From the cell containing the given text, extract its center point as (X, Y) coordinate. 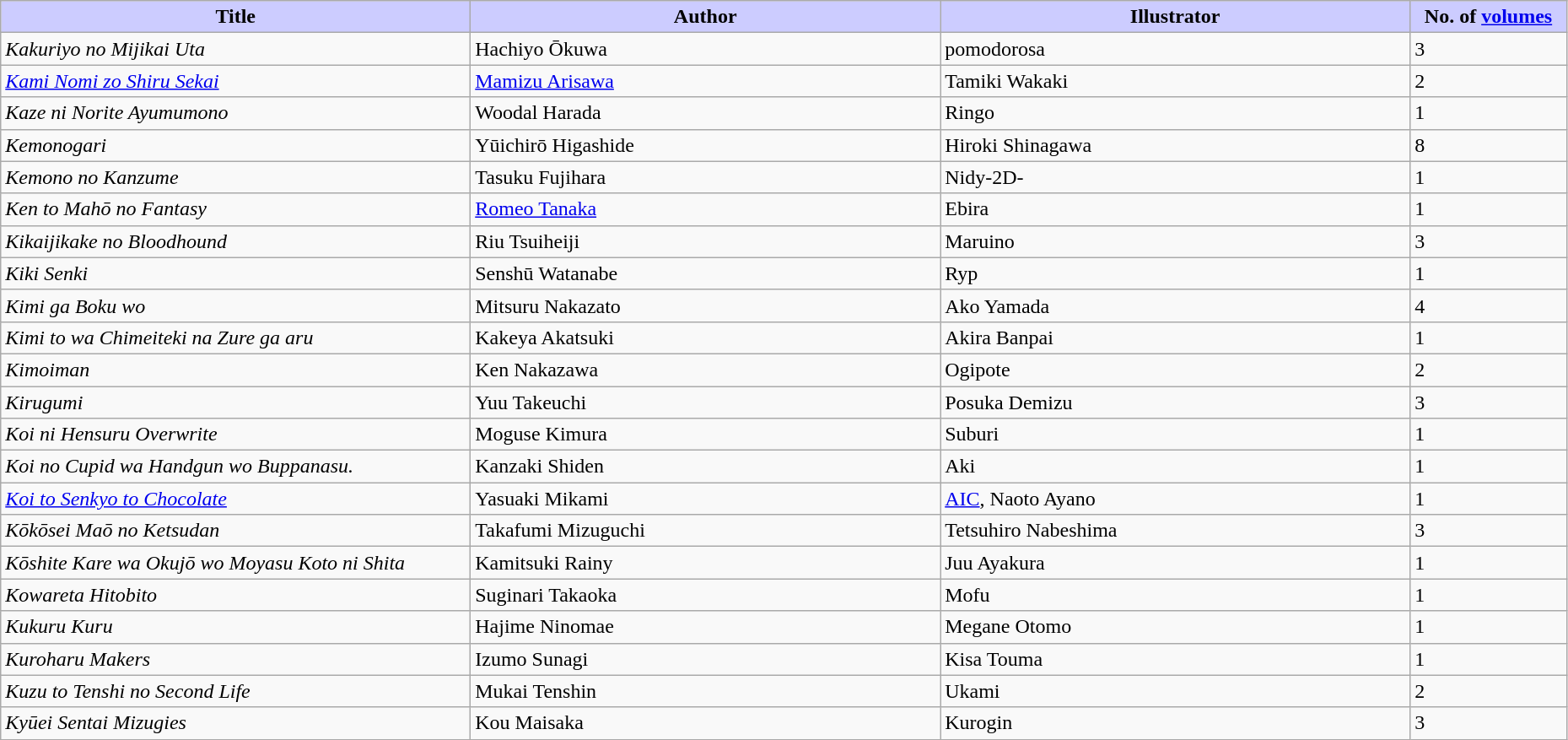
Ogipote (1176, 370)
Kou Maisaka (705, 723)
Kaze ni Norite Ayumumono (236, 113)
Kemonogari (236, 145)
Kuzu to Tenshi no Second Life (236, 691)
Kyūei Sentai Mizugies (236, 723)
Mamizu Arisawa (705, 81)
Kikaijikake no Bloodhound (236, 241)
Kimi ga Boku wo (236, 305)
Koi ni Hensuru Overwrite (236, 435)
Kamitsuki Rainy (705, 563)
Moguse Kimura (705, 435)
Mitsuru Nakazato (705, 305)
Author (705, 17)
Senshū Watanabe (705, 273)
Kuroharu Makers (236, 659)
Kanzaki Shiden (705, 467)
No. of volumes (1489, 17)
Kurogin (1176, 723)
Aki (1176, 467)
Ken Nakazawa (705, 370)
Hachiyo Ōkuwa (705, 49)
Kami Nomi zo Shiru Sekai (236, 81)
4 (1489, 305)
Ken to Mahō no Fantasy (236, 209)
Nidy-2D- (1176, 177)
Tetsuhiro Nabeshima (1176, 531)
Mukai Tenshin (705, 691)
Ryp (1176, 273)
Kukuru Kuru (236, 627)
Kōshite Kare wa Okujō wo Moyasu Koto ni Shita (236, 563)
Yūichirō Higashide (705, 145)
Kimi to wa Chimeiteki na Zure ga aru (236, 338)
Kiki Senki (236, 273)
Ukami (1176, 691)
Ringo (1176, 113)
Akira Banpai (1176, 338)
Romeo Tanaka (705, 209)
Kirugumi (236, 402)
Yuu Takeuchi (705, 402)
Koi to Senkyo to Chocolate (236, 499)
Kakuriyo no Mijikai Uta (236, 49)
Kimoiman (236, 370)
AIC, Naoto Ayano (1176, 499)
Hajime Ninomae (705, 627)
Tasuku Fujihara (705, 177)
Ako Yamada (1176, 305)
Mofu (1176, 595)
Koi no Cupid wa Handgun wo Buppanasu. (236, 467)
Suburi (1176, 435)
Tamiki Wakaki (1176, 81)
Ebira (1176, 209)
Kemono no Kanzume (236, 177)
Illustrator (1176, 17)
Megane Otomo (1176, 627)
Posuka Demizu (1176, 402)
Yasuaki Mikami (705, 499)
Title (236, 17)
pomodorosa (1176, 49)
8 (1489, 145)
Juu Ayakura (1176, 563)
Kakeya Akatsuki (705, 338)
Woodal Harada (705, 113)
Izumo Sunagi (705, 659)
Kowareta Hitobito (236, 595)
Maruino (1176, 241)
Kisa Touma (1176, 659)
Hiroki Shinagawa (1176, 145)
Suginari Takaoka (705, 595)
Kōkōsei Maō no Ketsudan (236, 531)
Takafumi Mizuguchi (705, 531)
Riu Tsuiheiji (705, 241)
